Locate the cell with the specified text and output its [X, Y] center coordinate. 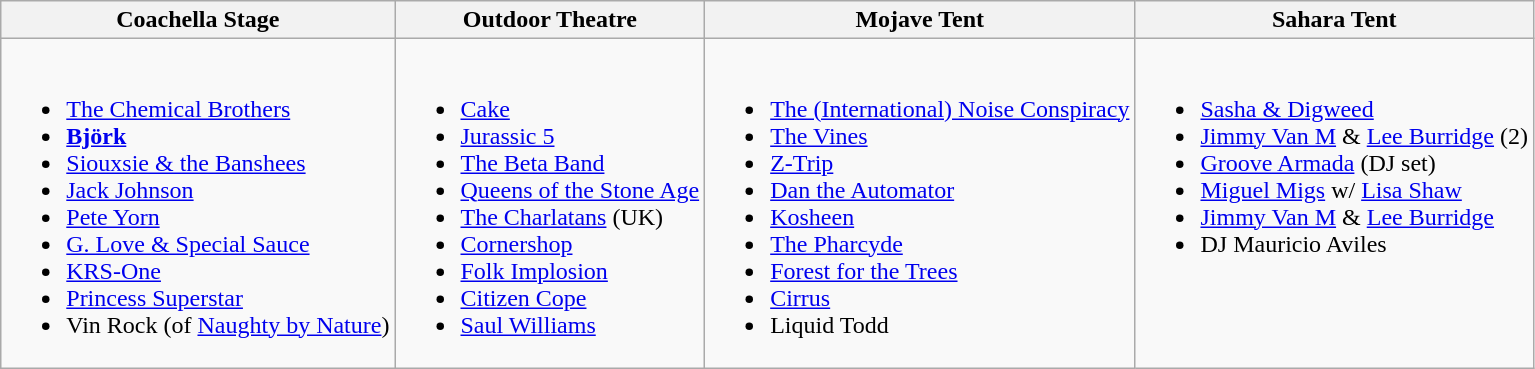
Sahara Tent [1334, 20]
The (International) Noise ConspiracyThe VinesZ-TripDan the AutomatorKosheenThe PharcydeForest for the TreesCirrusLiquid Todd [920, 204]
CakeJurassic 5The Beta BandQueens of the Stone AgeThe Charlatans (UK)CornershopFolk ImplosionCitizen CopeSaul Williams [550, 204]
The Chemical BrothersBjörkSiouxsie & the BansheesJack JohnsonPete YornG. Love & Special SauceKRS-OnePrincess SuperstarVin Rock (of Naughty by Nature) [198, 204]
Sasha & DigweedJimmy Van M & Lee Burridge (2)Groove Armada (DJ set)Miguel Migs w/ Lisa ShawJimmy Van M & Lee BurridgeDJ Mauricio Aviles [1334, 204]
Outdoor Theatre [550, 20]
Coachella Stage [198, 20]
Mojave Tent [920, 20]
